Detect which cell encompasses the target text, then output its [x, y] center coordinate. 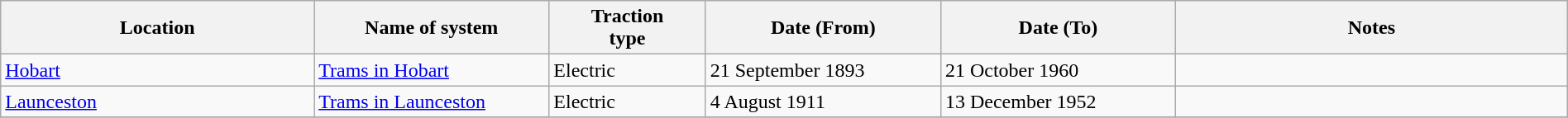
21 October 1960 [1058, 70]
Tractiontype [627, 28]
Location [157, 28]
4 August 1911 [823, 101]
Trams in Launceston [432, 101]
Launceston [157, 101]
Hobart [157, 70]
13 December 1952 [1058, 101]
Notes [1372, 28]
Date (To) [1058, 28]
Name of system [432, 28]
Trams in Hobart [432, 70]
Date (From) [823, 28]
21 September 1893 [823, 70]
